Capture the cell that displays the provided text and extract its (X, Y) central coordinate. 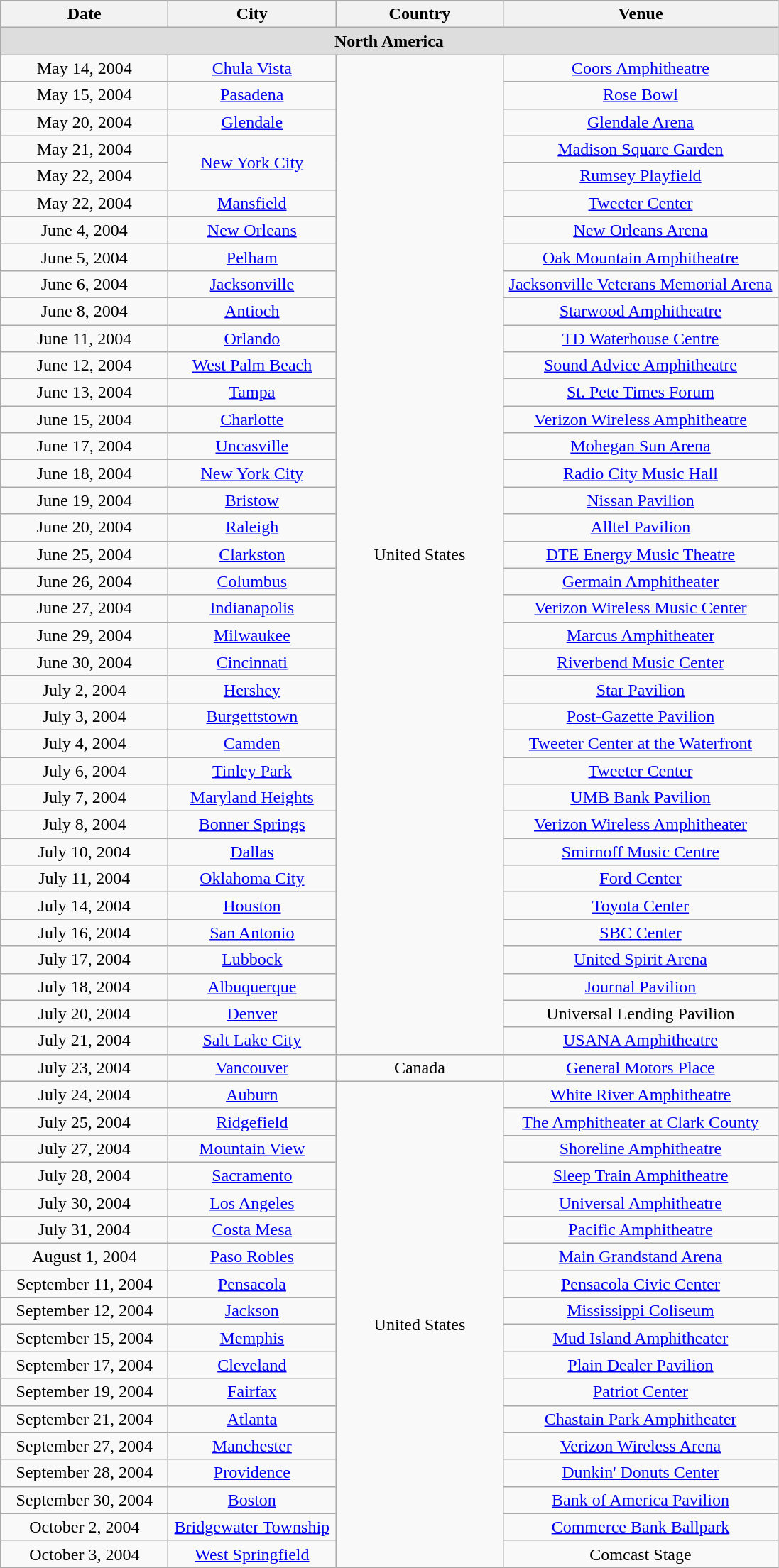
June 20, 2004 (85, 527)
June 25, 2004 (85, 554)
General Motors Place (641, 1068)
June 13, 2004 (85, 393)
San Antonio (252, 933)
Mud Island Amphitheater (641, 1338)
June 26, 2004 (85, 581)
July 30, 2004 (85, 1203)
June 11, 2004 (85, 339)
Patriot Center (641, 1392)
September 28, 2004 (85, 1473)
Burgettstown (252, 716)
Mohegan Sun Arena (641, 446)
West Palm Beach (252, 366)
Post-Gazette Pavilion (641, 716)
Providence (252, 1473)
Hershey (252, 689)
Dallas (252, 852)
Mansfield (252, 203)
St. Pete Times Forum (641, 393)
July 17, 2004 (85, 960)
June 19, 2004 (85, 500)
June 8, 2004 (85, 311)
Memphis (252, 1338)
Boston (252, 1500)
Date (85, 14)
New Orleans Arena (641, 230)
DTE Energy Music Theatre (641, 554)
June 17, 2004 (85, 446)
Alltel Pavilion (641, 527)
Mississippi Coliseum (641, 1311)
June 27, 2004 (85, 608)
Sacramento (252, 1175)
Marcus Amphitheater (641, 635)
Toyota Center (641, 906)
Paso Robles (252, 1257)
Cleveland (252, 1365)
Comcast Stage (641, 1554)
Lubbock (252, 960)
Indianapolis (252, 608)
June 30, 2004 (85, 662)
July 11, 2004 (85, 879)
July 24, 2004 (85, 1095)
Milwaukee (252, 635)
June 29, 2004 (85, 635)
Vancouver (252, 1068)
May 20, 2004 (85, 122)
Jacksonville Veterans Memorial Arena (641, 284)
September 15, 2004 (85, 1338)
Shoreline Amphitheatre (641, 1148)
Raleigh (252, 527)
Verizon Wireless Amphitheater (641, 825)
September 27, 2004 (85, 1446)
Uncasville (252, 446)
Pensacola Civic Center (641, 1284)
Columbus (252, 581)
June 4, 2004 (85, 230)
June 5, 2004 (85, 257)
Ford Center (641, 879)
Costa Mesa (252, 1230)
Albuquerque (252, 987)
May 21, 2004 (85, 149)
The Amphitheater at Clark County (641, 1122)
Bank of America Pavilion (641, 1500)
Clarkston (252, 554)
July 18, 2004 (85, 987)
Verizon Wireless Amphitheatre (641, 420)
Country (420, 14)
White River Amphitheatre (641, 1095)
Rose Bowl (641, 95)
September 21, 2004 (85, 1419)
Charlotte (252, 420)
Glendale Arena (641, 122)
Canada (420, 1068)
City (252, 14)
September 11, 2004 (85, 1284)
July 2, 2004 (85, 689)
Verizon Wireless Music Center (641, 608)
Smirnoff Music Centre (641, 852)
Pelham (252, 257)
Ridgefield (252, 1122)
July 7, 2004 (85, 798)
Bristow (252, 500)
Maryland Heights (252, 798)
Oklahoma City (252, 879)
Pensacola (252, 1284)
Universal Amphitheatre (641, 1203)
October 3, 2004 (85, 1554)
Starwood Amphitheatre (641, 311)
July 27, 2004 (85, 1148)
Universal Lending Pavilion (641, 1014)
Auburn (252, 1095)
July 16, 2004 (85, 933)
Glendale (252, 122)
Main Grandstand Arena (641, 1257)
Rumsey Playfield (641, 176)
Tampa (252, 393)
Germain Amphitheater (641, 581)
July 28, 2004 (85, 1175)
Pasadena (252, 95)
Los Angeles (252, 1203)
September 19, 2004 (85, 1392)
Fairfax (252, 1392)
TD Waterhouse Centre (641, 339)
Madison Square Garden (641, 149)
Nissan Pavilion (641, 500)
September 17, 2004 (85, 1365)
Tinley Park (252, 770)
July 31, 2004 (85, 1230)
May 15, 2004 (85, 95)
July 14, 2004 (85, 906)
Coors Amphitheatre (641, 68)
July 23, 2004 (85, 1068)
Camden (252, 743)
June 6, 2004 (85, 284)
West Springfield (252, 1554)
Tweeter Center at the Waterfront (641, 743)
Chula Vista (252, 68)
Jackson (252, 1311)
June 12, 2004 (85, 366)
July 6, 2004 (85, 770)
Star Pavilion (641, 689)
Verizon Wireless Arena (641, 1446)
Plain Dealer Pavilion (641, 1365)
Bridgewater Township (252, 1527)
Bonner Springs (252, 825)
Venue (641, 14)
September 12, 2004 (85, 1311)
Chastain Park Amphitheater (641, 1419)
USANA Amphitheatre (641, 1041)
Journal Pavilion (641, 987)
Dunkin' Donuts Center (641, 1473)
Salt Lake City (252, 1041)
SBC Center (641, 933)
October 2, 2004 (85, 1527)
June 18, 2004 (85, 473)
May 14, 2004 (85, 68)
Atlanta (252, 1419)
Houston (252, 906)
Orlando (252, 339)
Cincinnati (252, 662)
Pacific Amphitheatre (641, 1230)
Commerce Bank Ballpark (641, 1527)
Radio City Music Hall (641, 473)
United Spirit Arena (641, 960)
July 20, 2004 (85, 1014)
Antioch (252, 311)
Jacksonville (252, 284)
July 10, 2004 (85, 852)
New Orleans (252, 230)
July 8, 2004 (85, 825)
July 4, 2004 (85, 743)
July 25, 2004 (85, 1122)
September 30, 2004 (85, 1500)
Sleep Train Amphitheatre (641, 1175)
July 21, 2004 (85, 1041)
North America (389, 41)
Denver (252, 1014)
Oak Mountain Amphitheatre (641, 257)
August 1, 2004 (85, 1257)
Riverbend Music Center (641, 662)
Manchester (252, 1446)
UMB Bank Pavilion (641, 798)
Sound Advice Amphitheatre (641, 366)
July 3, 2004 (85, 716)
Mountain View (252, 1148)
June 15, 2004 (85, 420)
